Locate the cell with the specified text and output its (X, Y) center coordinate. 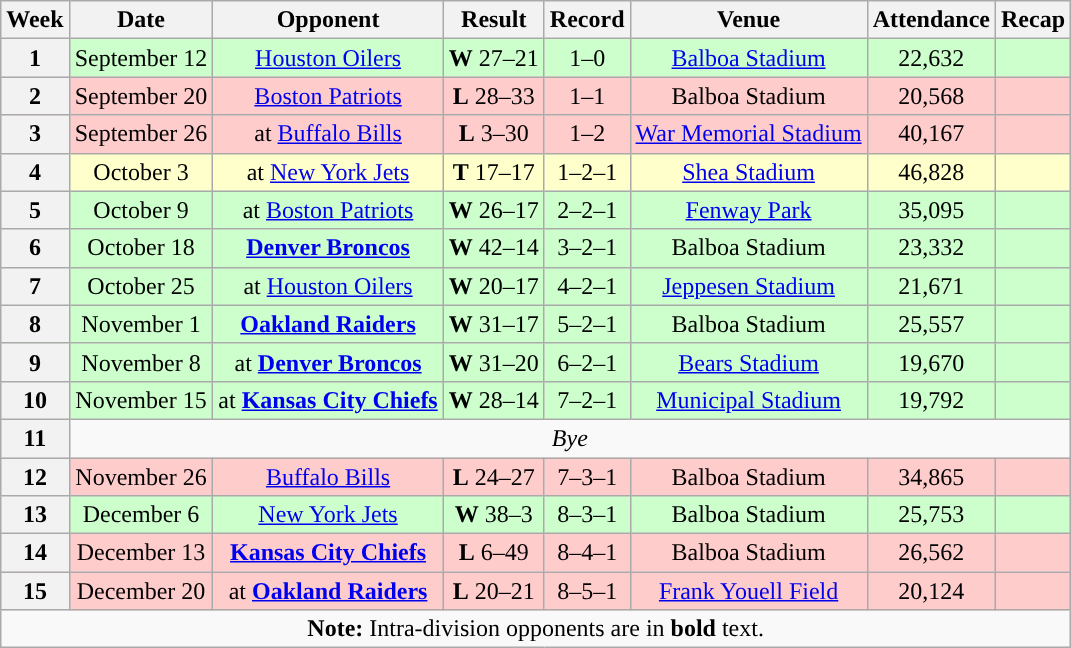
W 27–21 (494, 58)
at Houston Oilers (328, 286)
25,753 (931, 515)
September 26 (141, 134)
L 28–33 (494, 96)
November 1 (141, 324)
14 (35, 553)
L 20–21 (494, 591)
20,124 (931, 591)
Oakland Raiders (328, 324)
46,828 (931, 172)
at Buffalo Bills (328, 134)
8–3–1 (587, 515)
War Memorial Stadium (748, 134)
1–1 (587, 96)
22,632 (931, 58)
Note: Intra-division opponents are in bold text. (536, 629)
5–2–1 (587, 324)
19,792 (931, 400)
19,670 (931, 362)
15 (35, 591)
Date (141, 20)
Kansas City Chiefs (328, 553)
L 6–49 (494, 553)
W 26–17 (494, 210)
23,332 (931, 248)
7–2–1 (587, 400)
6 (35, 248)
W 31–17 (494, 324)
3–2–1 (587, 248)
21,671 (931, 286)
8–4–1 (587, 553)
November 8 (141, 362)
Attendance (931, 20)
November 26 (141, 477)
Record (587, 20)
Venue (748, 20)
at Oakland Raiders (328, 591)
1 (35, 58)
December 6 (141, 515)
L 3–30 (494, 134)
Opponent (328, 20)
8–5–1 (587, 591)
4–2–1 (587, 286)
at Denver Broncos (328, 362)
20,568 (931, 96)
at New York Jets (328, 172)
6–2–1 (587, 362)
Municipal Stadium (748, 400)
L 24–27 (494, 477)
Buffalo Bills (328, 477)
1–0 (587, 58)
October 3 (141, 172)
7 (35, 286)
W 38–3 (494, 515)
3 (35, 134)
Jeppesen Stadium (748, 286)
W 28–14 (494, 400)
9 (35, 362)
10 (35, 400)
Shea Stadium (748, 172)
Houston Oilers (328, 58)
2–2–1 (587, 210)
December 13 (141, 553)
W 31–20 (494, 362)
October 25 (141, 286)
2 (35, 96)
December 20 (141, 591)
40,167 (931, 134)
at Kansas City Chiefs (328, 400)
at Boston Patriots (328, 210)
Boston Patriots (328, 96)
W 42–14 (494, 248)
12 (35, 477)
34,865 (931, 477)
35,095 (931, 210)
Bears Stadium (748, 362)
4 (35, 172)
26,562 (931, 553)
November 15 (141, 400)
13 (35, 515)
Bye (570, 438)
W 20–17 (494, 286)
New York Jets (328, 515)
September 20 (141, 96)
1–2–1 (587, 172)
Fenway Park (748, 210)
7–3–1 (587, 477)
October 9 (141, 210)
Frank Youell Field (748, 591)
25,557 (931, 324)
Week (35, 20)
Recap (1034, 20)
5 (35, 210)
1–2 (587, 134)
11 (35, 438)
September 12 (141, 58)
T 17–17 (494, 172)
Result (494, 20)
8 (35, 324)
October 18 (141, 248)
Denver Broncos (328, 248)
